Provide the [X, Y] coordinate of the cell's center where the given text is located.  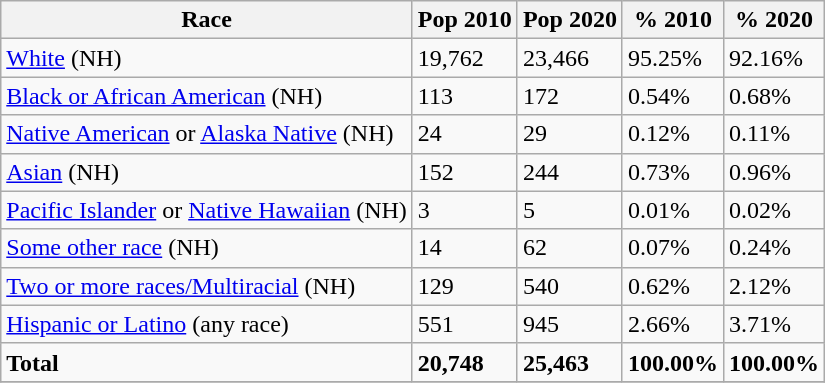
White (NH) [207, 58]
0.02% [774, 210]
551 [464, 324]
540 [570, 286]
14 [464, 248]
% 2020 [774, 20]
62 [570, 248]
95.25% [672, 58]
Some other race (NH) [207, 248]
2.12% [774, 286]
0.12% [672, 134]
Pop 2010 [464, 20]
945 [570, 324]
23,466 [570, 58]
Two or more races/Multiracial (NH) [207, 286]
3.71% [774, 324]
5 [570, 210]
0.07% [672, 248]
0.01% [672, 210]
2.66% [672, 324]
113 [464, 96]
19,762 [464, 58]
Asian (NH) [207, 172]
0.73% [672, 172]
Hispanic or Latino (any race) [207, 324]
172 [570, 96]
Total [207, 362]
Native American or Alaska Native (NH) [207, 134]
92.16% [774, 58]
Pacific Islander or Native Hawaiian (NH) [207, 210]
0.68% [774, 96]
0.62% [672, 286]
0.54% [672, 96]
Pop 2020 [570, 20]
24 [464, 134]
0.11% [774, 134]
25,463 [570, 362]
Race [207, 20]
0.96% [774, 172]
29 [570, 134]
Black or African American (NH) [207, 96]
20,748 [464, 362]
3 [464, 210]
129 [464, 286]
244 [570, 172]
152 [464, 172]
0.24% [774, 248]
% 2010 [672, 20]
